Return the (x, y) coordinate for the center point of the cell that contains the specified text.  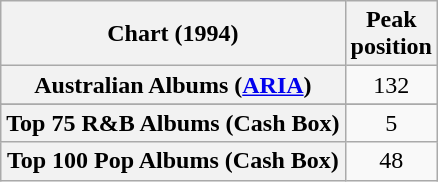
Australian Albums (ARIA) (173, 85)
Top 100 Pop Albums (Cash Box) (173, 161)
Peakposition (391, 34)
48 (391, 161)
5 (391, 123)
132 (391, 85)
Chart (1994) (173, 34)
Top 75 R&B Albums (Cash Box) (173, 123)
